Return [x, y] of the center of cell containing provided text 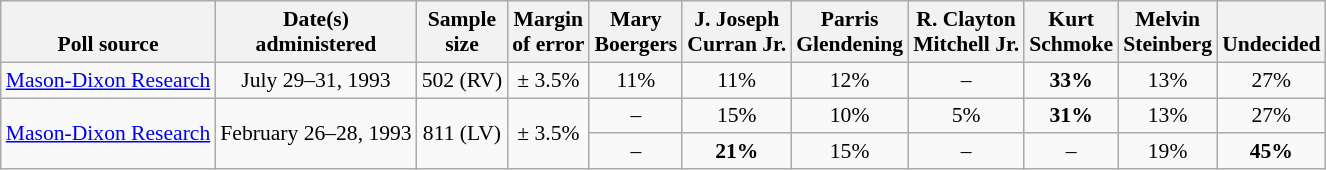
12% [850, 80]
Date(s)administered [316, 32]
5% [966, 116]
Samplesize [462, 32]
Undecided [1271, 32]
10% [850, 116]
R. ClaytonMitchell Jr. [966, 32]
19% [1168, 152]
45% [1271, 152]
MelvinSteinberg [1168, 32]
811 (LV) [462, 134]
21% [736, 152]
Poll source [108, 32]
J. JosephCurran Jr. [736, 32]
MaryBoergers [636, 32]
33% [1071, 80]
February 26–28, 1993 [316, 134]
31% [1071, 116]
KurtSchmoke [1071, 32]
502 (RV) [462, 80]
July 29–31, 1993 [316, 80]
ParrisGlendening [850, 32]
Marginof error [548, 32]
